Detect which cell encompasses the target text, then output its [X, Y] center coordinate. 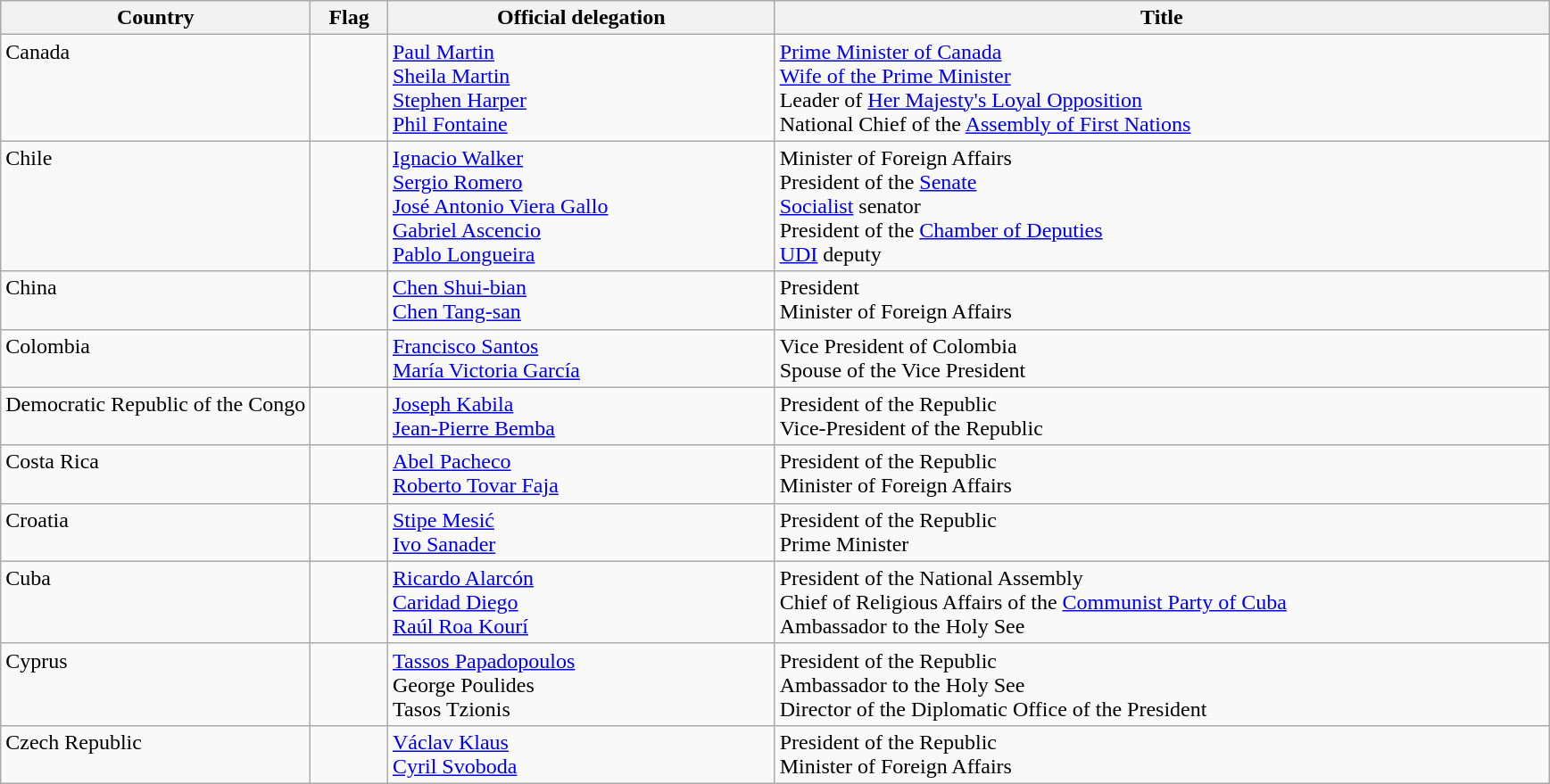
Democratic Republic of the Congo [155, 416]
Minister of Foreign AffairsPresident of the SenateSocialist senatorPresident of the Chamber of DeputiesUDI deputy [1162, 206]
President of the National AssemblyChief of Religious Affairs of the Communist Party of CubaAmbassador to the Holy See [1162, 602]
Francisco SantosMaría Victoria García [581, 359]
Václav KlausCyril Svoboda [581, 755]
Chile [155, 206]
Canada [155, 87]
Flag [350, 18]
Chen Shui-bianChen Tang-san [581, 300]
Official delegation [581, 18]
President of the RepublicVice-President of the Republic [1162, 416]
PresidentMinister of Foreign Affairs [1162, 300]
Stipe MesićIvo Sanader [581, 532]
Paul MartinSheila MartinStephen HarperPhil Fontaine [581, 87]
Cuba [155, 602]
President of the RepublicAmbassador to the Holy SeeDirector of the Diplomatic Office of the President [1162, 684]
Costa Rica [155, 475]
President of the RepublicPrime Minister [1162, 532]
Croatia [155, 532]
Colombia [155, 359]
Vice President of ColombiaSpouse of the Vice President [1162, 359]
Joseph KabilaJean-Pierre Bemba [581, 416]
China [155, 300]
Prime Minister of CanadaWife of the Prime MinisterLeader of Her Majesty's Loyal OppositionNational Chief of the Assembly of First Nations [1162, 87]
Title [1162, 18]
Ricardo AlarcónCaridad DiegoRaúl Roa Kourí [581, 602]
Ignacio WalkerSergio RomeroJosé Antonio Viera GalloGabriel AscencioPablo Longueira [581, 206]
Czech Republic [155, 755]
Country [155, 18]
Cyprus [155, 684]
Tassos PapadopoulosGeorge PoulidesTasos Tzionis [581, 684]
Abel PachecoRoberto Tovar Faja [581, 475]
